Locate the cell with the specified text and output its (X, Y) center coordinate. 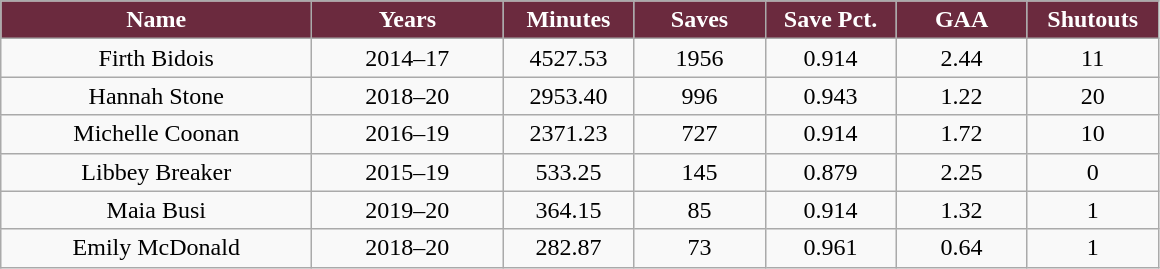
85 (700, 210)
4527.53 (568, 58)
Maia Busi (156, 210)
0.64 (962, 248)
Firth Bidois (156, 58)
Michelle Coonan (156, 134)
Name (156, 20)
1.22 (962, 96)
0.943 (830, 96)
2371.23 (568, 134)
Hannah Stone (156, 96)
2016–19 (408, 134)
364.15 (568, 210)
11 (1092, 58)
Saves (700, 20)
Years (408, 20)
2015–19 (408, 172)
2953.40 (568, 96)
2014–17 (408, 58)
282.87 (568, 248)
1.72 (962, 134)
533.25 (568, 172)
0.879 (830, 172)
727 (700, 134)
996 (700, 96)
1.32 (962, 210)
2.25 (962, 172)
73 (700, 248)
145 (700, 172)
20 (1092, 96)
1956 (700, 58)
Emily McDonald (156, 248)
0.961 (830, 248)
Save Pct. (830, 20)
0 (1092, 172)
Minutes (568, 20)
Shutouts (1092, 20)
GAA (962, 20)
2.44 (962, 58)
2019–20 (408, 210)
10 (1092, 134)
Libbey Breaker (156, 172)
